Locate the cell with the specified text and output its [X, Y] center coordinate. 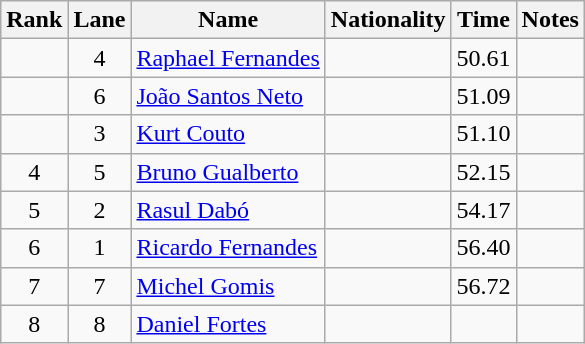
3 [100, 134]
Rasul Dabó [228, 210]
João Santos Neto [228, 96]
Name [228, 20]
56.72 [484, 286]
Michel Gomis [228, 286]
Notes [550, 20]
50.61 [484, 58]
51.09 [484, 96]
Lane [100, 20]
Bruno Gualberto [228, 172]
1 [100, 248]
Nationality [388, 20]
Kurt Couto [228, 134]
52.15 [484, 172]
54.17 [484, 210]
2 [100, 210]
Time [484, 20]
51.10 [484, 134]
Daniel Fortes [228, 324]
Ricardo Fernandes [228, 248]
56.40 [484, 248]
Raphael Fernandes [228, 58]
Rank [34, 20]
